Capture the cell that displays the provided text and extract its [X, Y] central coordinate. 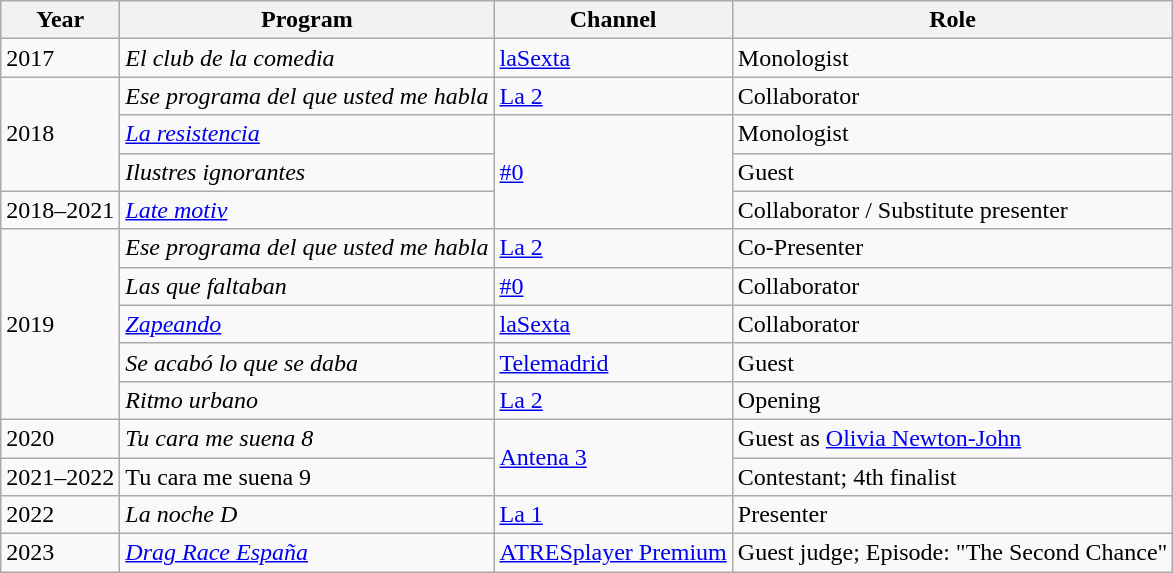
La resistencia [307, 134]
La noche D [307, 515]
2017 [60, 58]
2022 [60, 515]
ATRESplayer Premium [613, 553]
Antena 3 [613, 457]
Guest judge; Episode: "The Second Chance" [952, 553]
Opening [952, 400]
Guest as Olivia Newton-John [952, 438]
2020 [60, 438]
Role [952, 20]
2018 [60, 134]
Collaborator / Substitute presenter [952, 210]
Year [60, 20]
Co-Presenter [952, 248]
La 1 [613, 515]
Channel [613, 20]
Se acabó lo que se daba [307, 362]
Presenter [952, 515]
2019 [60, 324]
Telemadrid [613, 362]
Tu cara me suena 8 [307, 438]
2023 [60, 553]
Zapeando [307, 324]
2018–2021 [60, 210]
El club de la comedia [307, 58]
2021–2022 [60, 477]
Ritmo urbano [307, 400]
Tu cara me suena 9 [307, 477]
Las que faltaban [307, 286]
Contestant; 4th finalist [952, 477]
Late motiv [307, 210]
Program [307, 20]
Drag Race España [307, 553]
Ilustres ignorantes [307, 172]
